From the cell containing the given text, extract its center point as [x, y] coordinate. 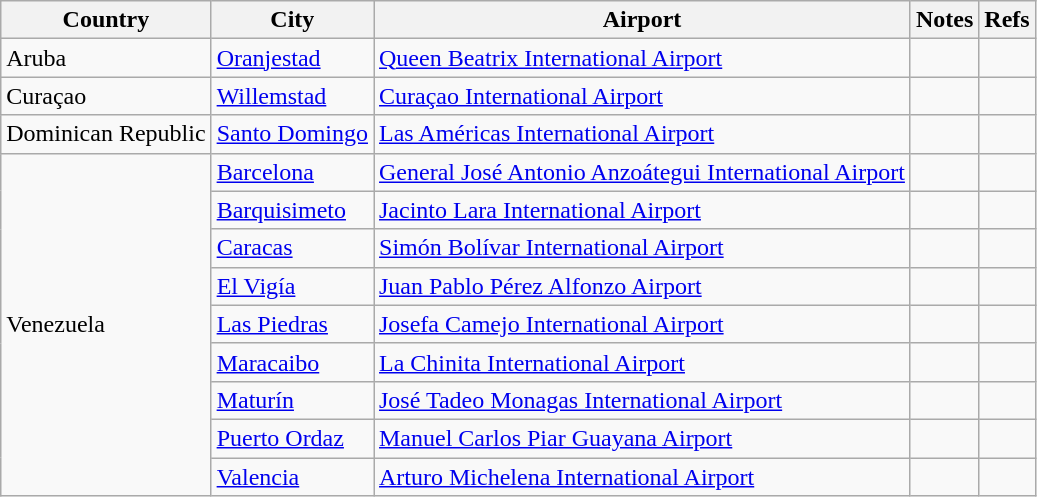
Caracas [292, 248]
Barcelona [292, 172]
Refs [1007, 20]
City [292, 20]
Simón Bolívar International Airport [642, 248]
Puerto Ordaz [292, 438]
Barquisimeto [292, 210]
José Tadeo Monagas International Airport [642, 400]
Jacinto Lara International Airport [642, 210]
Notes [944, 20]
Maturín [292, 400]
Josefa Camejo International Airport [642, 324]
Airport [642, 20]
Las Piedras [292, 324]
Country [106, 20]
Oranjestad [292, 58]
Willemstad [292, 96]
Juan Pablo Pérez Alfonzo Airport [642, 286]
Santo Domingo [292, 134]
Valencia [292, 477]
Curaçao International Airport [642, 96]
Manuel Carlos Piar Guayana Airport [642, 438]
Arturo Michelena International Airport [642, 477]
Maracaibo [292, 362]
General José Antonio Anzoátegui International Airport [642, 172]
Venezuela [106, 324]
La Chinita International Airport [642, 362]
Curaçao [106, 96]
El Vigía [292, 286]
Queen Beatrix International Airport [642, 58]
Aruba [106, 58]
Las Américas International Airport [642, 134]
Dominican Republic [106, 134]
